Determine the (X, Y) coordinate at the center of the cell enclosing the given text.  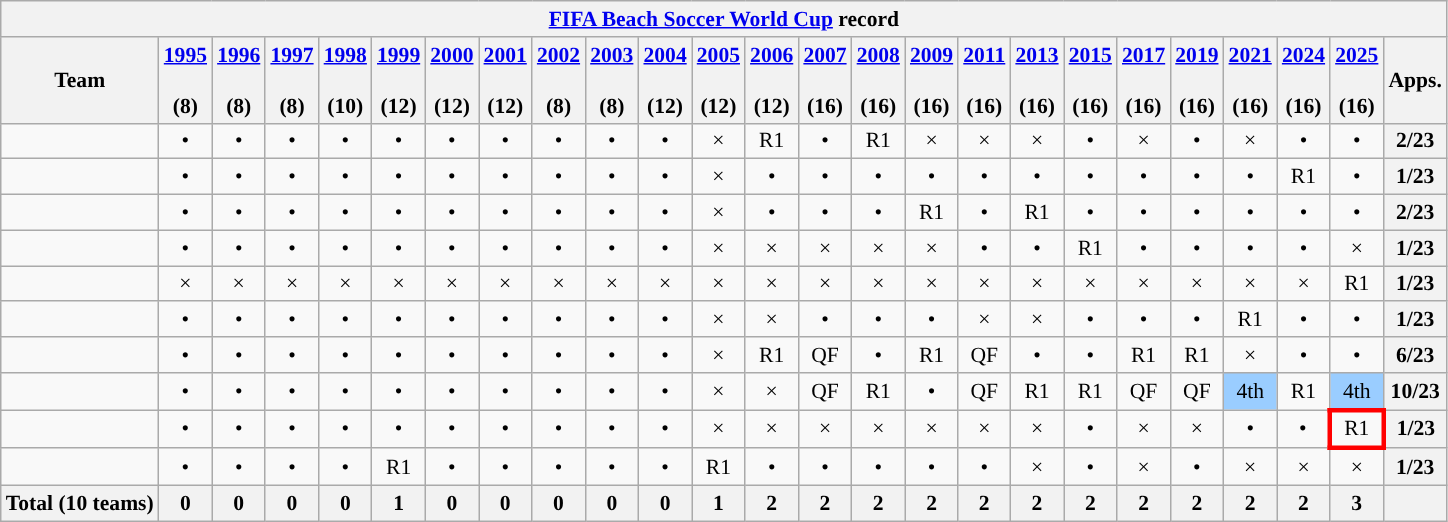
1997 (8) (292, 80)
2000 (12) (452, 80)
2011 (16) (984, 80)
2001 (12) (506, 80)
2007 (16) (824, 80)
1998 (10) (346, 80)
2002 (8) (558, 80)
2008 (16) (878, 80)
FIFA Beach Soccer World Cup record (724, 19)
2019 (16) (1196, 80)
10/23 (1415, 392)
6/23 (1415, 355)
2024 (16) (1304, 80)
Total (10 teams) (80, 504)
2013 (16) (1036, 80)
1995 (8) (186, 80)
2021 (16) (1250, 80)
2006 (12) (772, 80)
3 (1356, 504)
1999 (12) (398, 80)
2017 (16) (1144, 80)
2009 (16) (932, 80)
Team (80, 80)
Apps. (1415, 80)
2015 (16) (1090, 80)
2003 (8) (612, 80)
2004 (12) (664, 80)
2025 (16) (1356, 80)
2005 (12) (718, 80)
1996 (8) (238, 80)
